Determine the (x, y) coordinate at the center of the cell enclosing the given text.  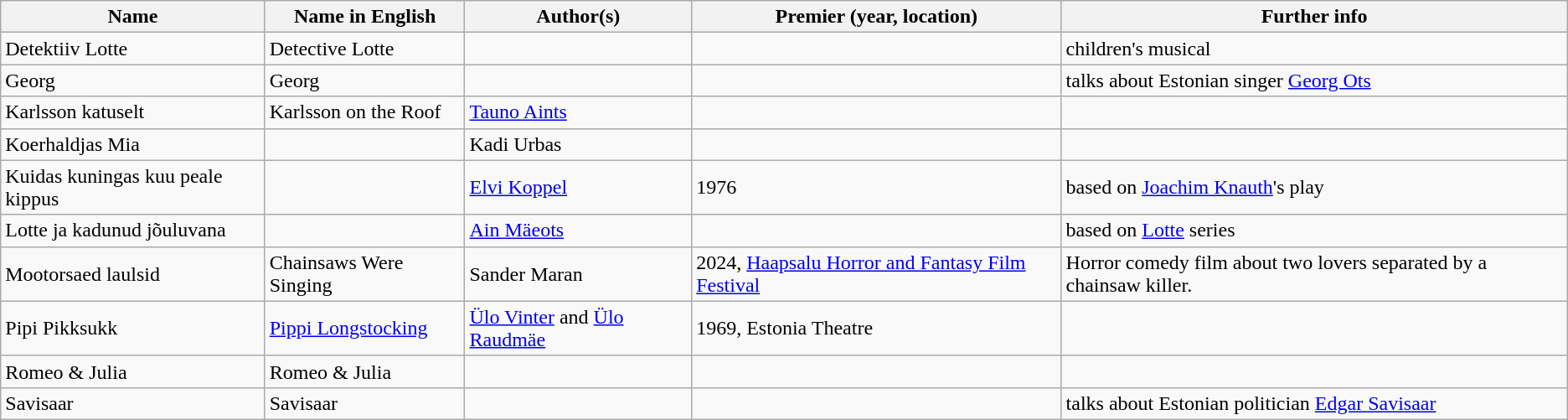
Detective Lotte (365, 49)
Tauno Aints (578, 112)
Author(s) (578, 17)
Horror comedy film about two lovers separated by a chainsaw killer. (1314, 273)
based on Lotte series (1314, 231)
Name in English (365, 17)
Detektiiv Lotte (132, 49)
talks about Estonian politician Edgar Savisaar (1314, 403)
Lotte ja kadunud jõuluvana (132, 231)
Ain Mäeots (578, 231)
Premier (year, location) (876, 17)
Karlsson katuselt (132, 112)
Kadi Urbas (578, 144)
Karlsson on the Roof (365, 112)
1976 (876, 188)
Sander Maran (578, 273)
2024, Haapsalu Horror and Fantasy Film Festival (876, 273)
Ülo Vinter and Ülo Raudmäe (578, 329)
Koerhaldjas Mia (132, 144)
Mootorsaed laulsid (132, 273)
children's musical (1314, 49)
Pippi Longstocking (365, 329)
Name (132, 17)
talks about Estonian singer Georg Ots (1314, 80)
Chainsaws Were Singing (365, 273)
Elvi Koppel (578, 188)
Further info (1314, 17)
based on Joachim Knauth's play (1314, 188)
Pipi Pikksukk (132, 329)
Kuidas kuningas kuu peale kippus (132, 188)
1969, Estonia Theatre (876, 329)
